Determine the [X, Y] coordinate at the center of the cell enclosing the given text.  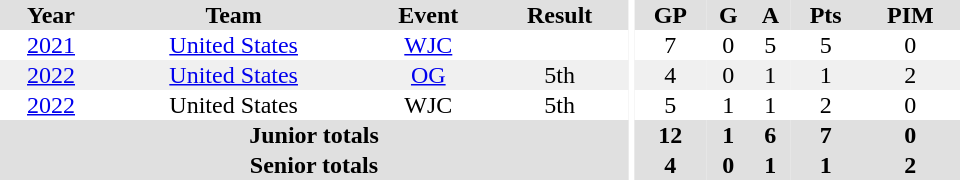
PIM [910, 15]
Result [560, 15]
GP [670, 15]
Senior totals [314, 165]
OG [428, 75]
G [728, 15]
2021 [51, 45]
12 [670, 135]
Event [428, 15]
A [770, 15]
Year [51, 15]
Junior totals [314, 135]
Pts [826, 15]
Team [234, 15]
6 [770, 135]
